Return the [X, Y] coordinate for the center point of the cell that contains the specified text.  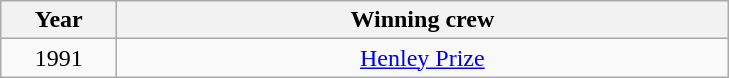
Winning crew [422, 20]
1991 [59, 58]
Year [59, 20]
Henley Prize [422, 58]
